Pinpoint the cell where the given text exists, returning its [x, y] midpoint coordinate. 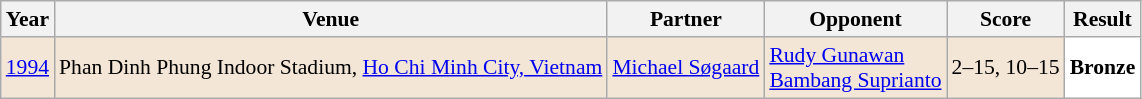
Michael Søgaard [686, 68]
Score [1006, 19]
1994 [28, 68]
Opponent [855, 19]
Phan Dinh Phung Indoor Stadium, Ho Chi Minh City, Vietnam [330, 68]
Result [1103, 19]
Year [28, 19]
2–15, 10–15 [1006, 68]
Partner [686, 19]
Rudy Gunawan Bambang Suprianto [855, 68]
Venue [330, 19]
Bronze [1103, 68]
